Locate the cell with the specified text and output its [x, y] center coordinate. 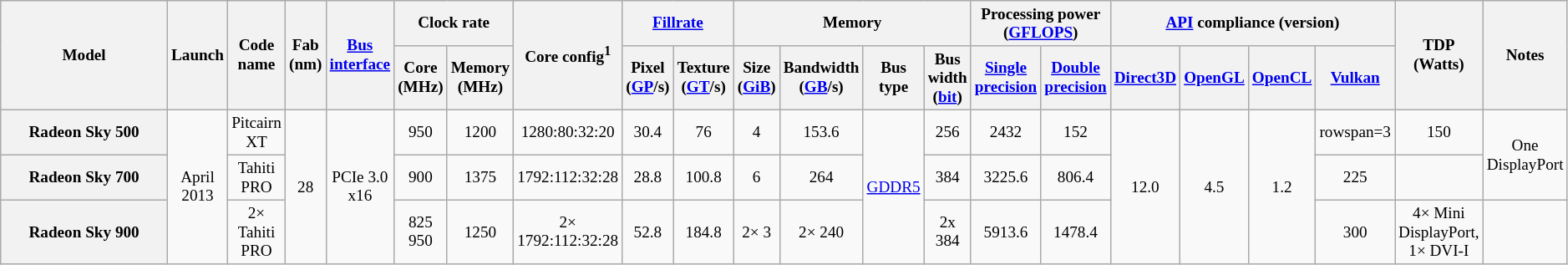
825 950 [421, 232]
52.8 [648, 232]
Launch [197, 55]
Pixel (GP/s) [648, 79]
Double precision [1076, 79]
Vulkan [1355, 79]
2× 240 [821, 232]
Code name [257, 55]
264 [821, 177]
1280:80:32:20 [568, 132]
Size (GiB) [757, 79]
2432 [1006, 132]
Radeon Sky 700 [84, 177]
Processing power(GFLOPS) [1041, 23]
4.5 [1215, 187]
184.8 [703, 232]
225 [1355, 177]
Memory [852, 23]
Bus width (bit) [947, 79]
256 [947, 132]
Core (MHz) [421, 79]
Fab (nm) [306, 55]
OpenGL [1215, 79]
Notes [1525, 55]
1.2 [1281, 187]
6 [757, 177]
150 [1439, 132]
2× 3 [757, 232]
1375 [480, 177]
76 [703, 132]
Core config1 [568, 55]
12.0 [1144, 187]
Single precision [1006, 79]
Direct3D [1144, 79]
806.4 [1076, 177]
PCIe 3.0 x16 [360, 187]
2× 1792:112:32:28 [568, 232]
3225.6 [1006, 177]
1250 [480, 232]
Pitcairn XT [257, 132]
TDP (Watts) [1439, 55]
rowspan=3 [1355, 132]
Clock rate [454, 23]
5913.6 [1006, 232]
OpenCL [1281, 79]
Fillrate [678, 23]
Bus type [894, 79]
950 [421, 132]
Bandwidth (GB/s) [821, 79]
900 [421, 177]
30.4 [648, 132]
384 [947, 177]
28.8 [648, 177]
Radeon Sky 500 [84, 132]
GDDR5 [894, 187]
One DisplayPort [1525, 155]
1200 [480, 132]
1478.4 [1076, 232]
300 [1355, 232]
1792:112:32:28 [568, 177]
153.6 [821, 132]
April2013 [197, 187]
Radeon Sky 900 [84, 232]
28 [306, 187]
100.8 [703, 177]
2× Tahiti PRO [257, 232]
Tahiti PRO [257, 177]
4 [757, 132]
152 [1076, 132]
Memory (MHz) [480, 79]
4× Mini DisplayPort, 1× DVI-I [1439, 232]
Model [84, 55]
API compliance (version) [1252, 23]
Texture (GT/s) [703, 79]
Bus interface [360, 55]
2x 384 [947, 232]
